Capture the cell that displays the provided text and extract its (X, Y) central coordinate. 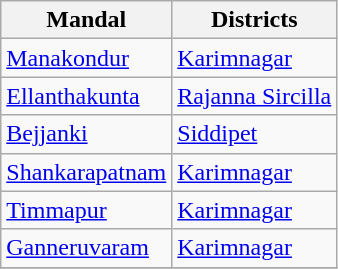
Ellanthakunta (86, 96)
Mandal (86, 20)
Rajanna Sircilla (254, 96)
Timmapur (86, 210)
Districts (254, 20)
Siddipet (254, 134)
Bejjanki (86, 134)
Ganneruvaram (86, 248)
Shankarapatnam (86, 172)
Manakondur (86, 58)
